Return the (X, Y) coordinate for the center point of the cell that contains the specified text.  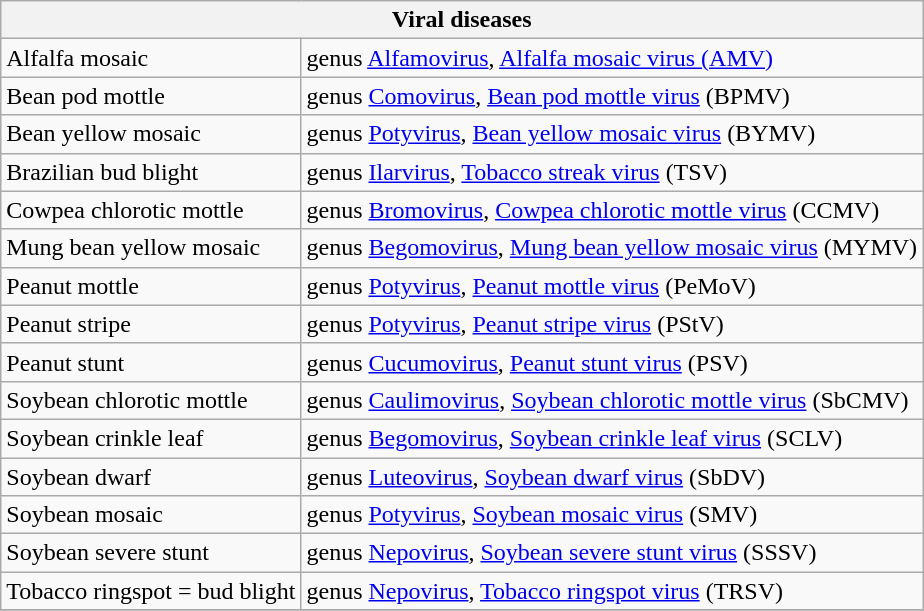
genus Begomovirus, Mung bean yellow mosaic virus (MYMV) (612, 248)
Soybean severe stunt (151, 553)
genus Caulimovirus, Soybean chlorotic mottle virus (SbCMV) (612, 400)
genus Ilarvirus, Tobacco streak virus (TSV) (612, 172)
genus Comovirus, Bean pod mottle virus (BPMV) (612, 96)
genus Begomovirus, Soybean crinkle leaf virus (SCLV) (612, 438)
Bean yellow mosaic (151, 134)
genus Potyvirus, Soybean mosaic virus (SMV) (612, 515)
Alfalfa mosaic (151, 58)
genus Alfamovirus, Alfalfa mosaic virus (AMV) (612, 58)
genus Cucumovirus, Peanut stunt virus (PSV) (612, 362)
Soybean mosaic (151, 515)
genus Potyvirus, Peanut stripe virus (PStV) (612, 324)
genus Potyvirus, Bean yellow mosaic virus (BYMV) (612, 134)
genus Luteovirus, Soybean dwarf virus (SbDV) (612, 477)
Brazilian bud blight (151, 172)
Tobacco ringspot = bud blight (151, 591)
Peanut mottle (151, 286)
Bean pod mottle (151, 96)
Peanut stunt (151, 362)
genus Bromovirus, Cowpea chlorotic mottle virus (CCMV) (612, 210)
Soybean crinkle leaf (151, 438)
Mung bean yellow mosaic (151, 248)
genus Nepovirus, Tobacco ringspot virus (TRSV) (612, 591)
Soybean dwarf (151, 477)
Viral diseases (462, 20)
Cowpea chlorotic mottle (151, 210)
genus Nepovirus, Soybean severe stunt virus (SSSV) (612, 553)
genus Potyvirus, Peanut mottle virus (PeMoV) (612, 286)
Peanut stripe (151, 324)
Soybean chlorotic mottle (151, 400)
